Return [X, Y] of the center of cell containing provided text 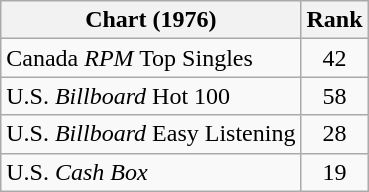
U.S. Cash Box [151, 172]
19 [334, 172]
U.S. Billboard Hot 100 [151, 96]
42 [334, 58]
U.S. Billboard Easy Listening [151, 134]
58 [334, 96]
Chart (1976) [151, 20]
Rank [334, 20]
Canada RPM Top Singles [151, 58]
28 [334, 134]
